Detect which cell encompasses the target text, then output its [X, Y] center coordinate. 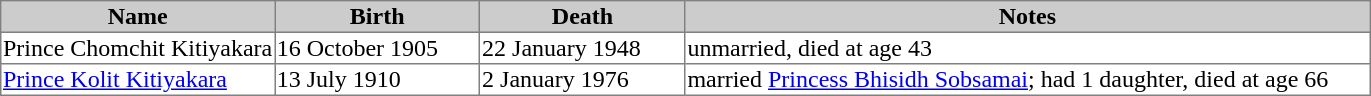
Notes [1027, 17]
16 October 1905 [378, 48]
22 January 1948 [582, 48]
Birth [378, 17]
Death [582, 17]
married Princess Bhisidh Sobsamai; had 1 daughter, died at age 66 [1027, 80]
unmarried, died at age 43 [1027, 48]
13 July 1910 [378, 80]
Name [138, 17]
Prince Kolit Kitiyakara [138, 80]
Prince Chomchit Kitiyakara [138, 48]
2 January 1976 [582, 80]
